Locate the cell with the specified text and output its [X, Y] center coordinate. 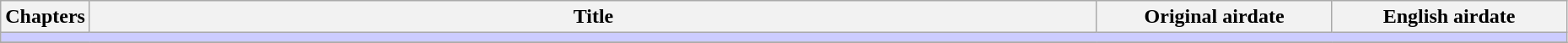
Original airdate [1214, 17]
Chapters [46, 17]
English airdate [1449, 17]
Title [593, 17]
